Detect which cell encompasses the target text, then output its (x, y) center coordinate. 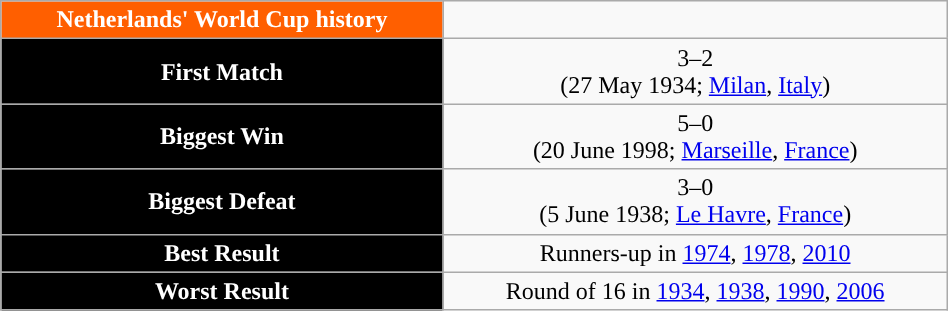
5–0 (20 June 1998; Marseille, France) (695, 136)
Round of 16 in 1934, 1938, 1990, 2006 (695, 291)
Netherlands' World Cup history (222, 20)
First Match (222, 72)
Best Result (222, 253)
Biggest Defeat (222, 202)
3–2 (27 May 1934; Milan, Italy) (695, 72)
Runners-up in 1974, 1978, 2010 (695, 253)
Biggest Win (222, 136)
3–0 (5 June 1938; Le Havre, France) (695, 202)
Worst Result (222, 291)
